Search for the cell housing the specified text and yield its [x, y] center coordinate. 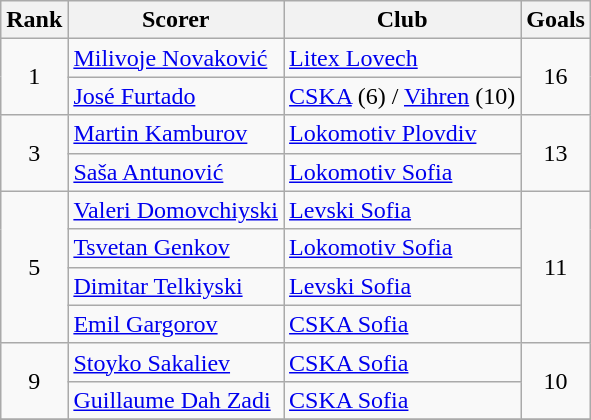
Guillaume Dah Zadi [176, 400]
11 [556, 267]
Goals [556, 20]
5 [34, 267]
1 [34, 77]
Martin Kamburov [176, 134]
Rank [34, 20]
13 [556, 153]
10 [556, 381]
Club [402, 20]
16 [556, 77]
Scorer [176, 20]
Emil Gargorov [176, 324]
Milivoje Novaković [176, 58]
CSKA (6) / Vihren (10) [402, 96]
Tsvetan Genkov [176, 248]
Saša Antunović [176, 172]
Stoyko Sakaliev [176, 362]
Valeri Domovchiyski [176, 210]
José Furtado [176, 96]
Dimitar Telkiyski [176, 286]
3 [34, 153]
9 [34, 381]
Lokomotiv Plovdiv [402, 134]
Litex Lovech [402, 58]
